Return the (x, y) coordinate for the center point of the cell that contains the specified text.  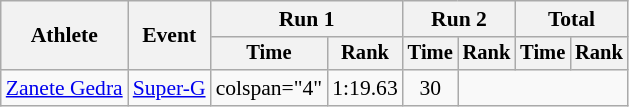
Zanete Gedra (64, 88)
colspan="4" (270, 88)
1:19.63 (364, 88)
Total (571, 19)
Super-G (170, 88)
Run 1 (307, 19)
Run 2 (459, 19)
30 (430, 88)
Event (170, 36)
Athlete (64, 36)
